For the text-containing cell, return its midpoint in [X, Y] coordinate format. 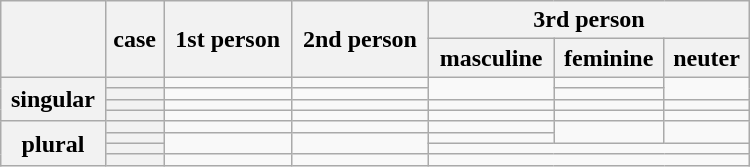
1st person [228, 39]
3rd person [590, 20]
2nd person [360, 39]
case [134, 39]
neuter [706, 58]
plural [53, 143]
feminine [609, 58]
masculine [492, 58]
singular [53, 99]
